Pinpoint the cell where the given text exists, returning its (x, y) midpoint coordinate. 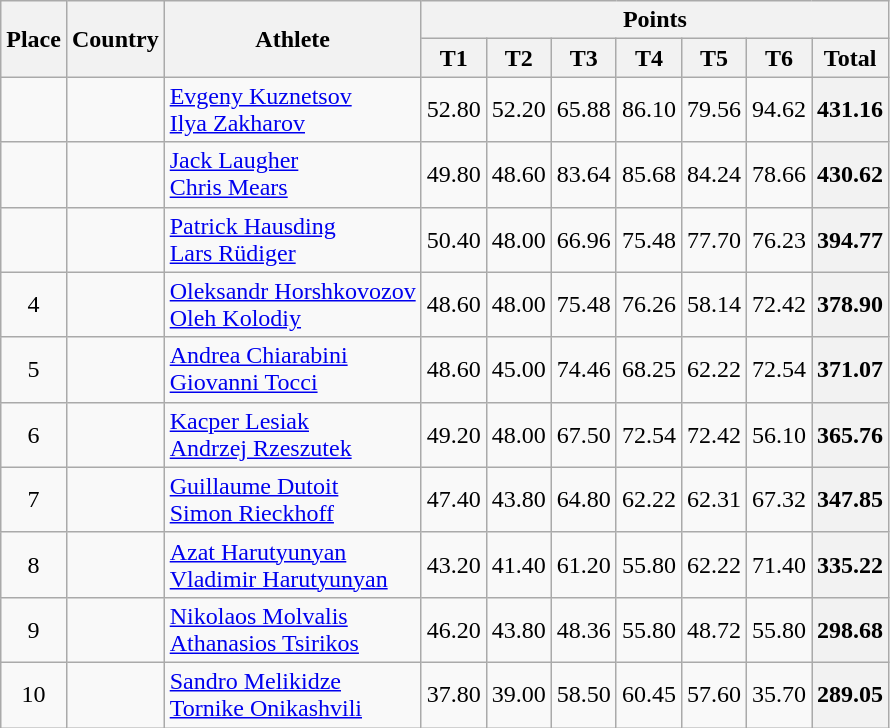
335.22 (850, 564)
8 (34, 564)
46.20 (454, 630)
60.45 (648, 694)
45.00 (518, 370)
430.62 (850, 174)
T1 (454, 58)
Oleksandr HorshkovozovOleh Kolodiy (292, 304)
47.40 (454, 500)
Athlete (292, 39)
298.68 (850, 630)
67.32 (780, 500)
T4 (648, 58)
T3 (584, 58)
T2 (518, 58)
58.50 (584, 694)
378.90 (850, 304)
76.23 (780, 240)
85.68 (648, 174)
5 (34, 370)
71.40 (780, 564)
394.77 (850, 240)
Jack LaugherChris Mears (292, 174)
9 (34, 630)
61.20 (584, 564)
94.62 (780, 110)
Country (115, 39)
Total (850, 58)
56.10 (780, 434)
49.80 (454, 174)
4 (34, 304)
Kacper LesiakAndrzej Rzeszutek (292, 434)
76.26 (648, 304)
T5 (714, 58)
7 (34, 500)
83.64 (584, 174)
74.46 (584, 370)
52.80 (454, 110)
65.88 (584, 110)
Andrea ChiarabiniGiovanni Tocci (292, 370)
62.31 (714, 500)
T6 (780, 58)
48.36 (584, 630)
365.76 (850, 434)
41.40 (518, 564)
66.96 (584, 240)
Points (654, 20)
6 (34, 434)
77.70 (714, 240)
49.20 (454, 434)
86.10 (648, 110)
52.20 (518, 110)
Azat HarutyunyanVladimir Harutyunyan (292, 564)
Place (34, 39)
35.70 (780, 694)
Guillaume DutoitSimon Rieckhoff (292, 500)
43.20 (454, 564)
Sandro MelikidzeTornike Onikashvili (292, 694)
10 (34, 694)
Evgeny KuznetsovIlya Zakharov (292, 110)
371.07 (850, 370)
289.05 (850, 694)
37.80 (454, 694)
58.14 (714, 304)
347.85 (850, 500)
48.72 (714, 630)
Nikolaos MolvalisAthanasios Tsirikos (292, 630)
79.56 (714, 110)
Patrick HausdingLars Rüdiger (292, 240)
84.24 (714, 174)
431.16 (850, 110)
39.00 (518, 694)
50.40 (454, 240)
68.25 (648, 370)
57.60 (714, 694)
64.80 (584, 500)
78.66 (780, 174)
67.50 (584, 434)
